Identify which cell holds the provided text, then report its (X, Y) central coordinate. 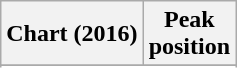
Peak position (189, 34)
Chart (2016) (72, 34)
